From the cell containing the given text, extract its center point as [x, y] coordinate. 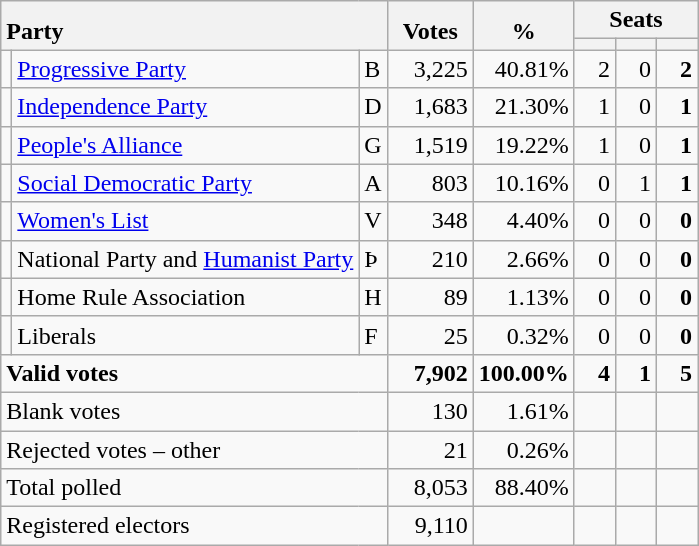
Seats [636, 20]
0.26% [524, 449]
40.81% [524, 69]
1.13% [524, 297]
25 [430, 335]
0.32% [524, 335]
10.16% [524, 183]
Liberals [186, 335]
% [524, 26]
National Party and Humanist Party [186, 259]
Party [194, 26]
F [373, 335]
5 [676, 373]
H [373, 297]
Þ [373, 259]
D [373, 107]
1,683 [430, 107]
Social Democratic Party [186, 183]
100.00% [524, 373]
348 [430, 221]
People's Alliance [186, 145]
Home Rule Association [186, 297]
G [373, 145]
88.40% [524, 488]
4.40% [524, 221]
1.61% [524, 411]
4 [594, 373]
2.66% [524, 259]
Blank votes [194, 411]
Progressive Party [186, 69]
Rejected votes – other [194, 449]
1,519 [430, 145]
210 [430, 259]
Registered electors [194, 526]
B [373, 69]
19.22% [524, 145]
Women's List [186, 221]
Total polled [194, 488]
21 [430, 449]
Independence Party [186, 107]
Votes [430, 26]
7,902 [430, 373]
803 [430, 183]
89 [430, 297]
Valid votes [194, 373]
9,110 [430, 526]
8,053 [430, 488]
130 [430, 411]
21.30% [524, 107]
3,225 [430, 69]
A [373, 183]
V [373, 221]
